Identify which cell holds the provided text, then report its (x, y) central coordinate. 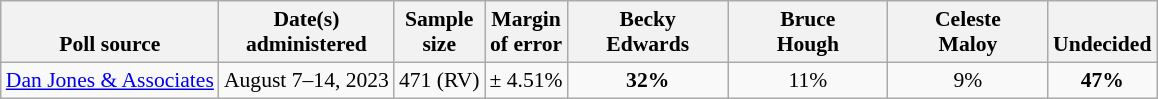
Date(s)administered (306, 32)
August 7–14, 2023 (306, 80)
47% (1102, 80)
11% (808, 80)
Poll source (110, 32)
9% (968, 80)
BruceHough (808, 32)
32% (648, 80)
Undecided (1102, 32)
± 4.51% (526, 80)
CelesteMaloy (968, 32)
BeckyEdwards (648, 32)
471 (RV) (440, 80)
Dan Jones & Associates (110, 80)
Samplesize (440, 32)
Marginof error (526, 32)
